Return (x, y) of the center of cell containing provided text 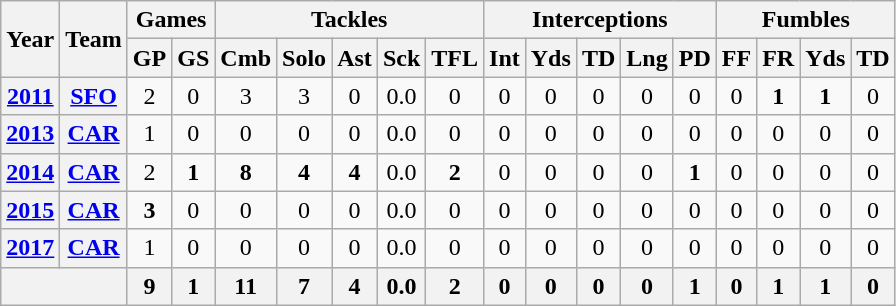
Int (505, 58)
Tackles (350, 20)
Sck (401, 58)
GS (194, 58)
TFL (455, 58)
Fumbles (806, 20)
2015 (30, 210)
Interceptions (600, 20)
FR (778, 58)
2017 (30, 248)
2014 (30, 172)
7 (304, 286)
2011 (30, 96)
Games (170, 20)
Cmb (246, 58)
Year (30, 39)
SFO (94, 96)
GP (149, 58)
9 (149, 286)
2013 (30, 134)
Team (94, 39)
Ast (355, 58)
FF (736, 58)
Lng (647, 58)
Solo (304, 58)
11 (246, 286)
PD (694, 58)
8 (246, 172)
